Return [X, Y] of the center of cell containing provided text 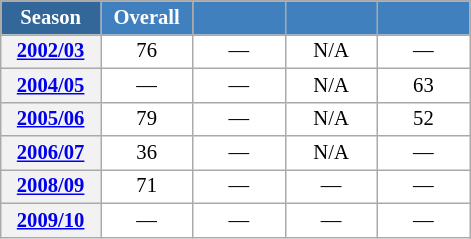
2009/10 [51, 220]
63 [423, 85]
36 [146, 153]
52 [423, 119]
Season [51, 17]
2006/07 [51, 153]
2002/03 [51, 51]
2008/09 [51, 186]
2004/05 [51, 85]
Overall [146, 17]
76 [146, 51]
79 [146, 119]
2005/06 [51, 119]
71 [146, 186]
